For the text-containing cell, return its midpoint in [x, y] coordinate format. 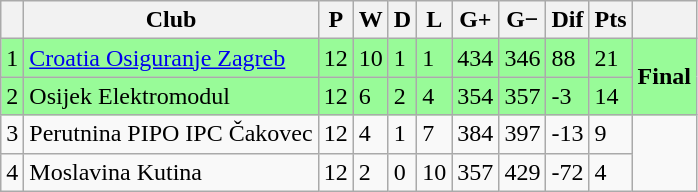
P [336, 20]
88 [568, 58]
434 [476, 58]
6 [370, 96]
Pts [610, 20]
397 [522, 134]
Final [664, 77]
346 [522, 58]
G+ [476, 20]
-3 [568, 96]
D [402, 20]
L [434, 20]
Perutnina PIPO IPC Čakovec [171, 134]
W [370, 20]
Dif [568, 20]
354 [476, 96]
G− [522, 20]
14 [610, 96]
384 [476, 134]
Osijek Elektromodul [171, 96]
Croatia Osiguranje Zagreb [171, 58]
-13 [568, 134]
Moslavina Kutina [171, 172]
429 [522, 172]
Club [171, 20]
0 [402, 172]
7 [434, 134]
9 [610, 134]
21 [610, 58]
3 [12, 134]
-72 [568, 172]
